Output the (X, Y) coordinate of the center of the cell containing the given text.  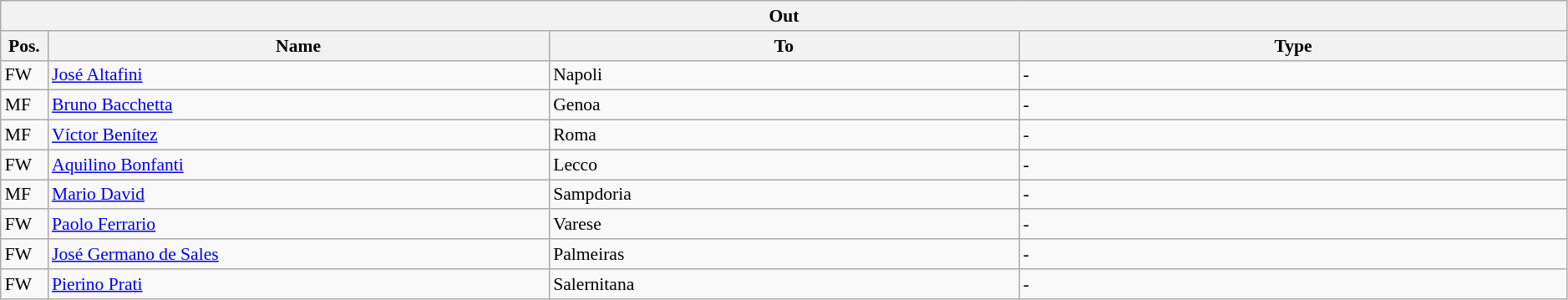
Type (1293, 46)
José Altafini (298, 75)
Roma (784, 135)
To (784, 46)
Varese (784, 225)
Aquilino Bonfanti (298, 165)
Víctor Benítez (298, 135)
Out (784, 16)
Genoa (784, 105)
Mario David (298, 195)
Napoli (784, 75)
Paolo Ferrario (298, 225)
Palmeiras (784, 254)
Bruno Bacchetta (298, 105)
Sampdoria (784, 195)
José Germano de Sales (298, 254)
Pos. (24, 46)
Salernitana (784, 284)
Name (298, 46)
Pierino Prati (298, 284)
Lecco (784, 165)
